Extract the [X, Y] coordinate from the center of the cell holding the provided text.  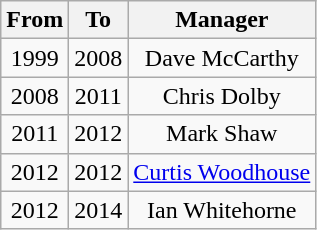
From [35, 20]
Ian Whitehorne [222, 210]
To [98, 20]
Chris Dolby [222, 96]
Curtis Woodhouse [222, 172]
2014 [98, 210]
Dave McCarthy [222, 58]
1999 [35, 58]
Mark Shaw [222, 134]
Manager [222, 20]
